Provide the [x, y] coordinate of the cell's center where the given text is located.  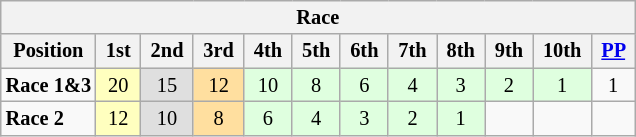
Position [48, 51]
7th [412, 51]
Race 2 [48, 118]
9th [509, 51]
10th [562, 51]
8th [461, 51]
Race [318, 17]
4th [268, 51]
3rd [218, 51]
1st [118, 51]
PP [613, 51]
20 [118, 85]
5th [316, 51]
Race 1&3 [48, 85]
15 [168, 85]
6th [364, 51]
2nd [168, 51]
